Scan for the cell matching the given text and deliver its [X, Y] coordinate at center. 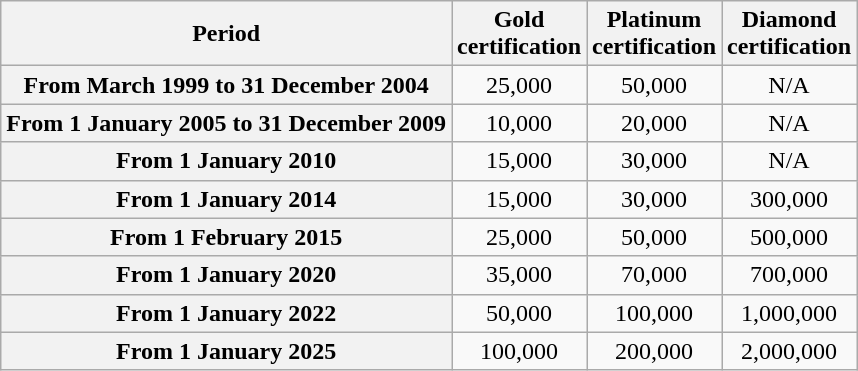
From 1 January 2005 to 31 December 2009 [226, 123]
Goldcertification [520, 34]
Diamondcertification [790, 34]
70,000 [654, 275]
From 1 January 2025 [226, 351]
500,000 [790, 237]
200,000 [654, 351]
35,000 [520, 275]
300,000 [790, 199]
From 1 January 2014 [226, 199]
1,000,000 [790, 313]
From 1 February 2015 [226, 237]
2,000,000 [790, 351]
From March 1999 to 31 December 2004 [226, 85]
Period [226, 34]
700,000 [790, 275]
From 1 January 2022 [226, 313]
20,000 [654, 123]
Platinumcertification [654, 34]
From 1 January 2010 [226, 161]
From 1 January 2020 [226, 275]
10,000 [520, 123]
